Determine the (X, Y) coordinate at the center of the cell enclosing the given text.  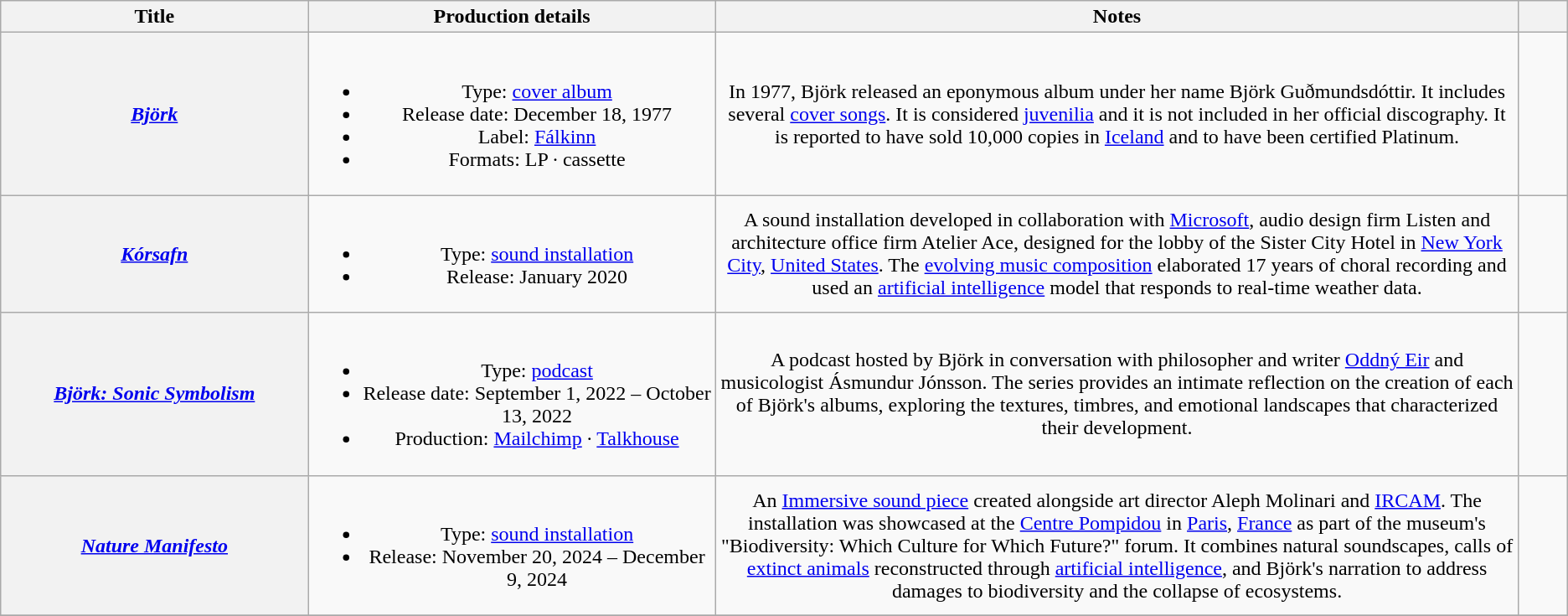
Nature Manifesto (154, 545)
Type: cover albumRelease date: December 18, 1977Label: FálkinnFormats: LP · cassette (512, 114)
Type: podcastRelease date: September 1, 2022 – October 13, 2022Production: Mailchimp · Talkhouse (512, 394)
Kórsafn (154, 254)
Title (154, 17)
Type: sound installationRelease: January 2020 (512, 254)
Production details (512, 17)
Type: sound installationRelease: November 20, 2024 – December 9, 2024 (512, 545)
Björk (154, 114)
Notes (1117, 17)
Björk: Sonic Symbolism (154, 394)
